Locate the cell with the specified text and output its (x, y) center coordinate. 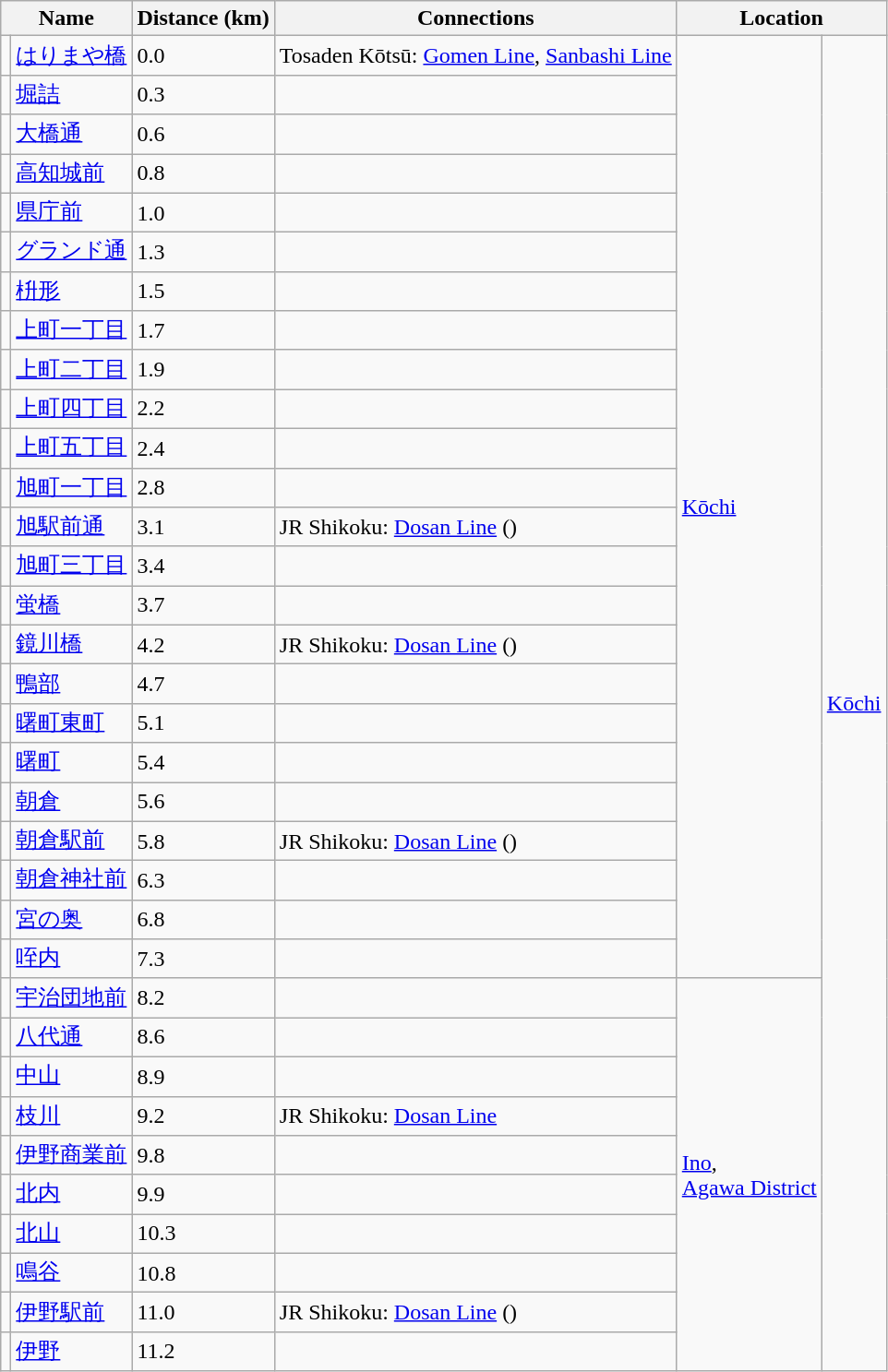
旭駅前通 (72, 528)
4.7 (203, 685)
2.2 (203, 410)
大橋通 (72, 135)
8.6 (203, 1037)
0.3 (203, 94)
伊野駅前 (72, 1312)
0.8 (203, 173)
3.4 (203, 567)
8.9 (203, 1076)
11.0 (203, 1312)
蛍橋 (72, 605)
堀詰 (72, 94)
2.4 (203, 448)
1.3 (203, 253)
はりまや橋 (72, 55)
八代通 (72, 1037)
Name (66, 18)
5.8 (203, 841)
1.7 (203, 330)
Ino,Agawa District (750, 1175)
上町四丁目 (72, 410)
9.9 (203, 1194)
宮の奥 (72, 919)
枝川 (72, 1116)
5.1 (203, 723)
10.8 (203, 1273)
5.4 (203, 762)
上町一丁目 (72, 330)
0.0 (203, 55)
県庁前 (72, 212)
Connections (475, 18)
伊野 (72, 1351)
6.8 (203, 919)
朝倉神社前 (72, 880)
上町五丁目 (72, 448)
9.8 (203, 1155)
宇治団地前 (72, 998)
0.6 (203, 135)
3.1 (203, 528)
朝倉駅前 (72, 841)
11.2 (203, 1351)
曙町東町 (72, 723)
中山 (72, 1076)
北内 (72, 1194)
JR Shikoku: Dosan Line (475, 1116)
鏡川橋 (72, 644)
北山 (72, 1235)
咥内 (72, 960)
鴨部 (72, 685)
曙町 (72, 762)
1.5 (203, 292)
伊野商業前 (72, 1155)
グランド通 (72, 253)
1.9 (203, 369)
5.6 (203, 803)
旭町一丁目 (72, 487)
Distance (km) (203, 18)
10.3 (203, 1235)
朝倉 (72, 803)
鳴谷 (72, 1273)
上町二丁目 (72, 369)
Location (781, 18)
8.2 (203, 998)
7.3 (203, 960)
9.2 (203, 1116)
3.7 (203, 605)
旭町三丁目 (72, 567)
Tosaden Kōtsū: Gomen Line, Sanbashi Line (475, 55)
2.8 (203, 487)
4.2 (203, 644)
高知城前 (72, 173)
1.0 (203, 212)
6.3 (203, 880)
枡形 (72, 292)
